Search for the cell housing the specified text and yield its (x, y) center coordinate. 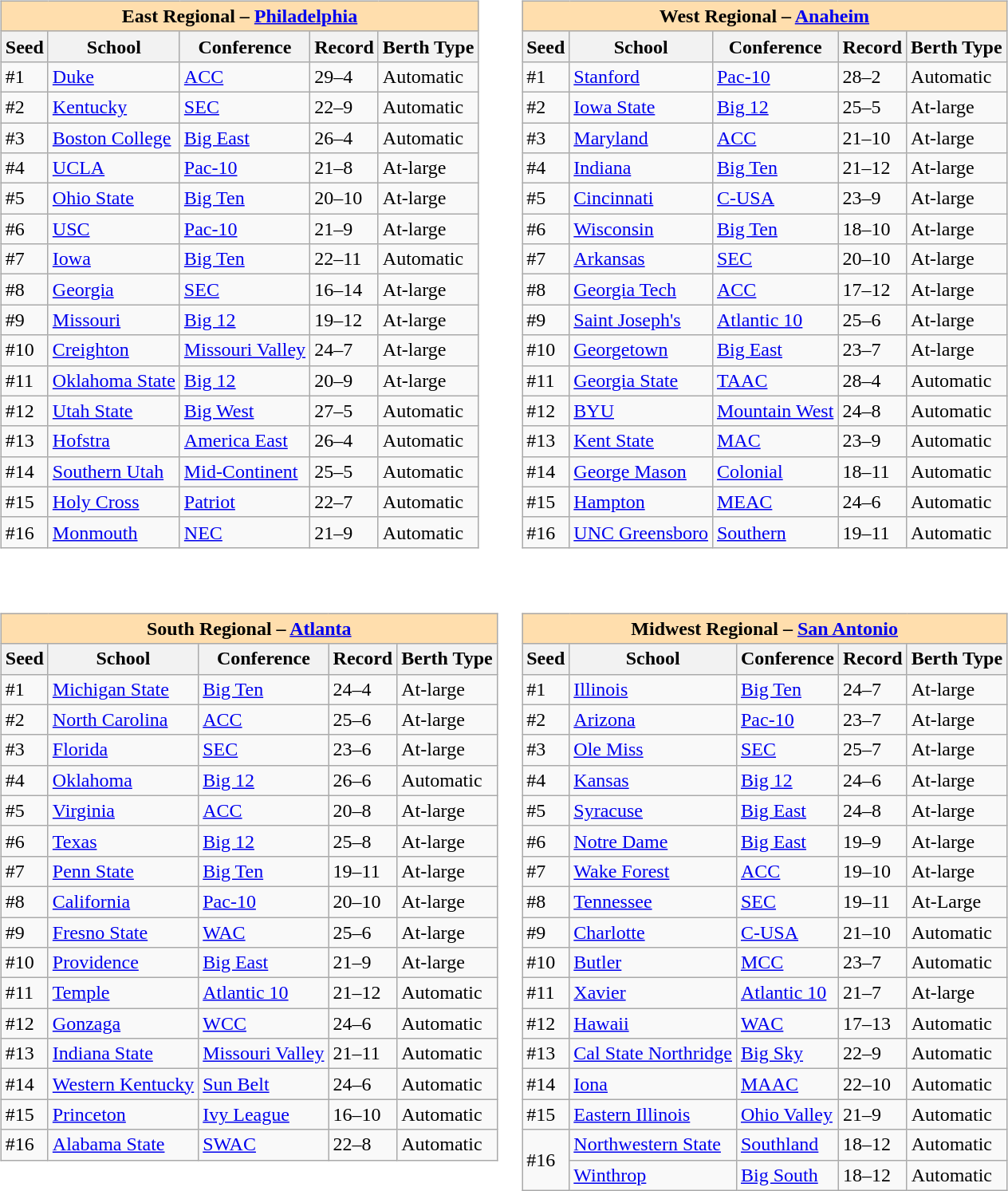
Oklahoma State (113, 381)
19–10 (872, 871)
BYU (641, 411)
Ohio Valley (787, 1114)
Georgetown (641, 350)
Alabama State (123, 1145)
Ivy League (263, 1114)
Monmouth (113, 532)
Ohio State (113, 199)
Kentucky (113, 107)
Butler (653, 963)
22–10 (872, 1084)
20–9 (345, 381)
California (123, 901)
Fresno State (123, 933)
NEC (244, 532)
23–6 (363, 750)
Creighton (113, 350)
Patriot (244, 502)
Arkansas (641, 259)
17–13 (872, 1023)
South Regional – Atlanta (249, 629)
Southland (787, 1145)
TAAC (775, 381)
21–7 (872, 993)
Syracuse (653, 810)
UNC Greensboro (641, 532)
Tennessee (653, 901)
WCC (263, 1023)
18–10 (872, 229)
Midwest Regional – San Antonio (765, 629)
Virginia (123, 810)
Penn State (123, 871)
Southern Utah (113, 471)
Kent State (641, 441)
20–8 (363, 810)
Wake Forest (653, 871)
18–11 (872, 471)
24–4 (363, 689)
28–4 (872, 381)
Providence (123, 963)
16–10 (363, 1114)
Missouri (113, 320)
Colonial (775, 471)
Cal State Northridge (653, 1054)
26–6 (363, 780)
Northwestern State (653, 1145)
Kansas (653, 780)
17–12 (872, 290)
Texas (123, 841)
At-Large (957, 901)
Western Kentucky (123, 1084)
25–7 (872, 750)
Georgia Tech (641, 290)
Georgia (113, 290)
Wisconsin (641, 229)
Hawaii (653, 1023)
Iona (653, 1084)
Indiana State (123, 1054)
Iowa (113, 259)
Boston College (113, 138)
25–8 (363, 841)
Arizona (653, 720)
MAC (775, 441)
19–9 (872, 841)
Hampton (641, 502)
16–14 (345, 290)
Florida (123, 750)
21–8 (345, 168)
28–2 (872, 77)
Big South (787, 1175)
Oklahoma (123, 780)
Stanford (641, 77)
Big West (244, 411)
Hofstra (113, 441)
Eastern Illinois (653, 1114)
Xavier (653, 993)
MAAC (787, 1084)
Maryland (641, 138)
Illinois (653, 689)
Princeton (123, 1114)
Notre Dame (653, 841)
Winthrop (653, 1175)
Mountain West (775, 411)
Iowa State (641, 107)
Saint Joseph's (641, 320)
East Regional – Philadelphia (239, 16)
Holy Cross (113, 502)
29–4 (345, 77)
22–8 (363, 1145)
West Regional – Anaheim (764, 16)
North Carolina (123, 720)
Cincinnati (641, 199)
Big Sky (787, 1054)
Michigan State (123, 689)
Duke (113, 77)
Georgia State (641, 381)
22–7 (345, 502)
Charlotte (653, 933)
Ole Miss (653, 750)
27–5 (345, 411)
Southern (775, 532)
21–11 (363, 1054)
Mid-Continent (244, 471)
America East (244, 441)
Utah State (113, 411)
Temple (123, 993)
USC (113, 229)
Indiana (641, 168)
MCC (787, 963)
MEAC (775, 502)
19–12 (345, 320)
George Mason (641, 471)
SWAC (263, 1145)
22–11 (345, 259)
UCLA (113, 168)
Sun Belt (263, 1084)
Gonzaga (123, 1023)
